Locate the cell with the specified text and output its (x, y) center coordinate. 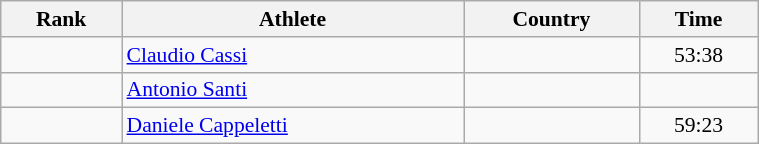
59:23 (698, 126)
Time (698, 19)
Antonio Santi (293, 90)
Rank (62, 19)
Claudio Cassi (293, 55)
Athlete (293, 19)
Country (552, 19)
Daniele Cappeletti (293, 126)
53:38 (698, 55)
